Extract the [X, Y] coordinate from the center of the cell holding the provided text.  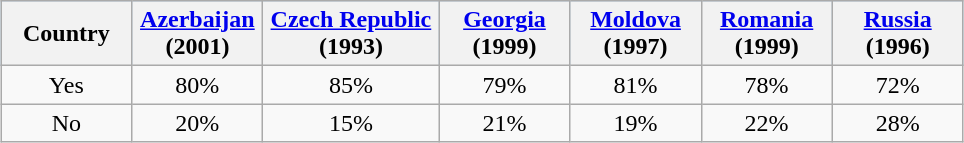
Yes [66, 85]
85% [351, 85]
22% [766, 123]
Georgia(1999) [504, 34]
Czech Republic(1993) [351, 34]
78% [766, 85]
No [66, 123]
Romania(1999) [766, 34]
Moldova(1997) [636, 34]
Azerbaijan(2001) [198, 34]
Russia(1996) [898, 34]
81% [636, 85]
20% [198, 123]
Country [66, 34]
15% [351, 123]
79% [504, 85]
19% [636, 123]
80% [198, 85]
21% [504, 123]
28% [898, 123]
72% [898, 85]
